Search for the cell housing the specified text and yield its (X, Y) center coordinate. 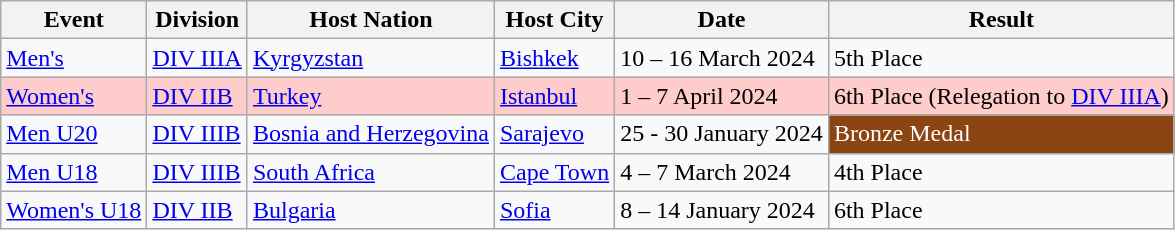
25 - 30 January 2024 (722, 134)
6th Place (1001, 210)
1 – 7 April 2024 (722, 96)
Date (722, 20)
Bosnia and Herzegovina (370, 134)
Bronze Medal (1001, 134)
Host City (554, 20)
4th Place (1001, 172)
Sarajevo (554, 134)
Event (74, 20)
Bishkek (554, 58)
Cape Town (554, 172)
4 – 7 March 2024 (722, 172)
Men U18 (74, 172)
Division (198, 20)
Turkey (370, 96)
Istanbul (554, 96)
Women's U18 (74, 210)
5th Place (1001, 58)
Kyrgyzstan (370, 58)
Women's (74, 96)
Bulgaria (370, 210)
Men's (74, 58)
Men U20 (74, 134)
6th Place (Relegation to DIV IIIA) (1001, 96)
8 – 14 January 2024 (722, 210)
Sofia (554, 210)
DIV IIIA (198, 58)
Host Nation (370, 20)
South Africa (370, 172)
Result (1001, 20)
10 – 16 March 2024 (722, 58)
